Find where the given text appears and provide that cell's center as (X, Y) coordinate. 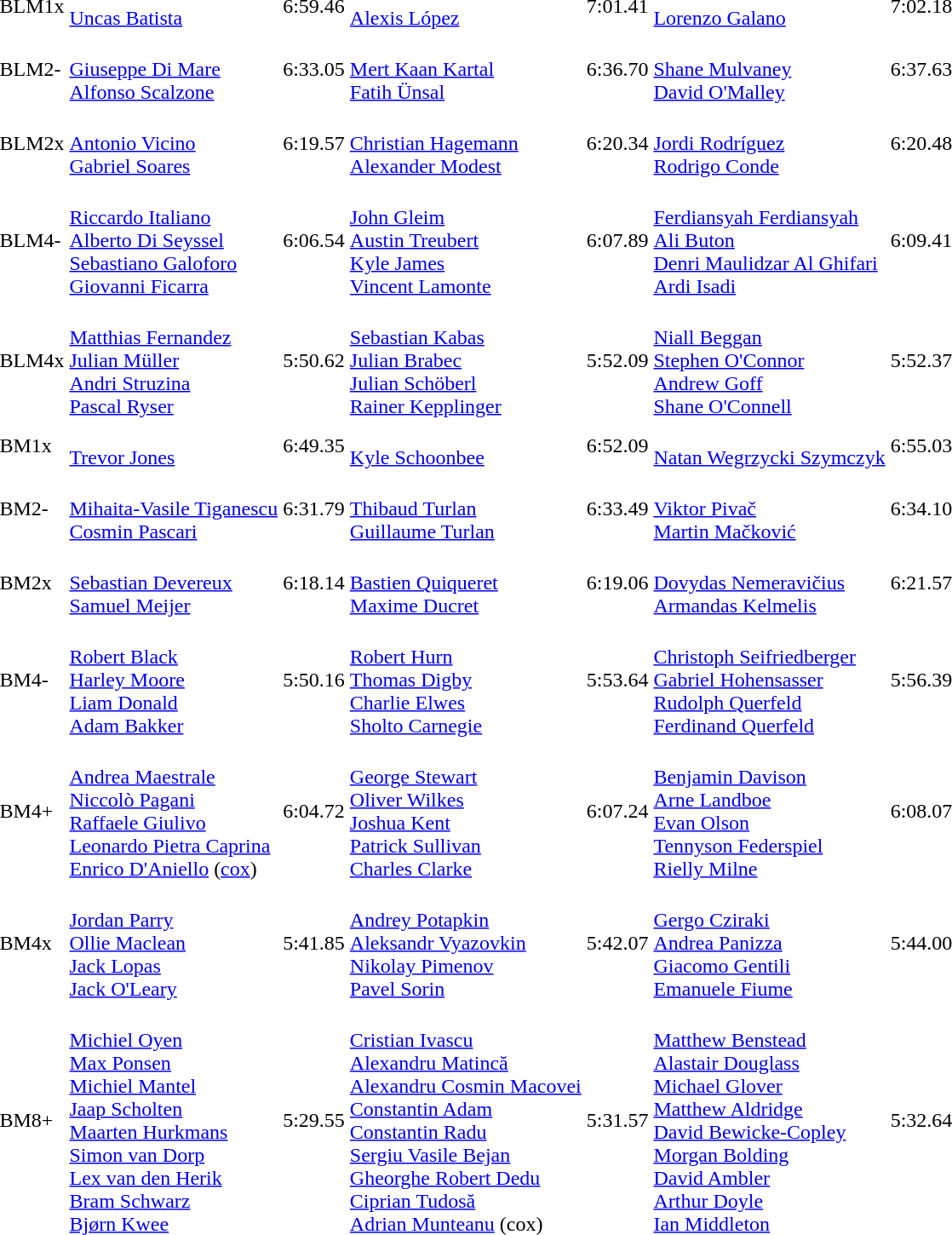
Andrey PotapkinAleksandr VyazovkinNikolay PimenovPavel Sorin (465, 943)
6:31.79 (314, 508)
Robert BlackHarley MooreLiam DonaldAdam Bakker (174, 680)
Mihaita-Vasile TiganescuCosmin Pascari (174, 508)
Natan Wegrzycki Szymczyk (770, 446)
5:52.09 (617, 360)
Trevor Jones (174, 446)
Andrea MaestraleNiccolò PaganiRaffaele GiulivoLeonardo Pietra CaprinaEnrico D'Aniello (cox) (174, 811)
Riccardo ItalianoAlberto Di SeysselSebastiano GaloforoGiovanni Ficarra (174, 240)
6:19.57 (314, 143)
6:04.72 (314, 811)
Sebastian KabasJulian BrabecJulian SchöberlRainer Kepplinger (465, 360)
5:50.62 (314, 360)
5:41.85 (314, 943)
Thibaud TurlanGuillaume Turlan (465, 508)
6:52.09 (617, 446)
Christian HagemannAlexander Modest (465, 143)
Gergo CzirakiAndrea PanizzaGiacomo GentiliEmanuele Fiume (770, 943)
6:49.35 (314, 446)
6:07.24 (617, 811)
Antonio VicinoGabriel Soares (174, 143)
Ferdiansyah FerdiansyahAli ButonDenri Maulidzar Al GhifariArdi Isadi (770, 240)
Matthias FernandezJulian MüllerAndri StruzinaPascal Ryser (174, 360)
5:53.64 (617, 680)
5:50.16 (314, 680)
Benjamin DavisonArne LandboeEvan OlsonTennyson FederspielRielly Milne (770, 811)
Dovydas NemeravičiusArmandas Kelmelis (770, 583)
Sebastian DevereuxSamuel Meijer (174, 583)
Shane MulvaneyDavid O'Malley (770, 69)
6:36.70 (617, 69)
6:19.06 (617, 583)
6:06.54 (314, 240)
Bastien QuiqueretMaxime Ducret (465, 583)
6:20.34 (617, 143)
Mert Kaan KartalFatih Ünsal (465, 69)
6:33.05 (314, 69)
Robert HurnThomas DigbyCharlie ElwesSholto Carnegie (465, 680)
Jordi Rodríguez Rodrigo Conde (770, 143)
Giuseppe Di MareAlfonso Scalzone (174, 69)
5:42.07 (617, 943)
Kyle Schoonbee (465, 446)
6:33.49 (617, 508)
John GleimAustin TreubertKyle JamesVincent Lamonte (465, 240)
Christoph SeifriedbergerGabriel HohensasserRudolph QuerfeldFerdinand Querfeld (770, 680)
Viktor PivačMartin Mačković (770, 508)
Niall BegganStephen O'ConnorAndrew GoffShane O'Connell (770, 360)
6:07.89 (617, 240)
6:18.14 (314, 583)
Jordan ParryOllie MacleanJack LopasJack O'Leary (174, 943)
George StewartOliver WilkesJoshua KentPatrick SullivanCharles Clarke (465, 811)
